Capture the cell that displays the provided text and extract its (X, Y) central coordinate. 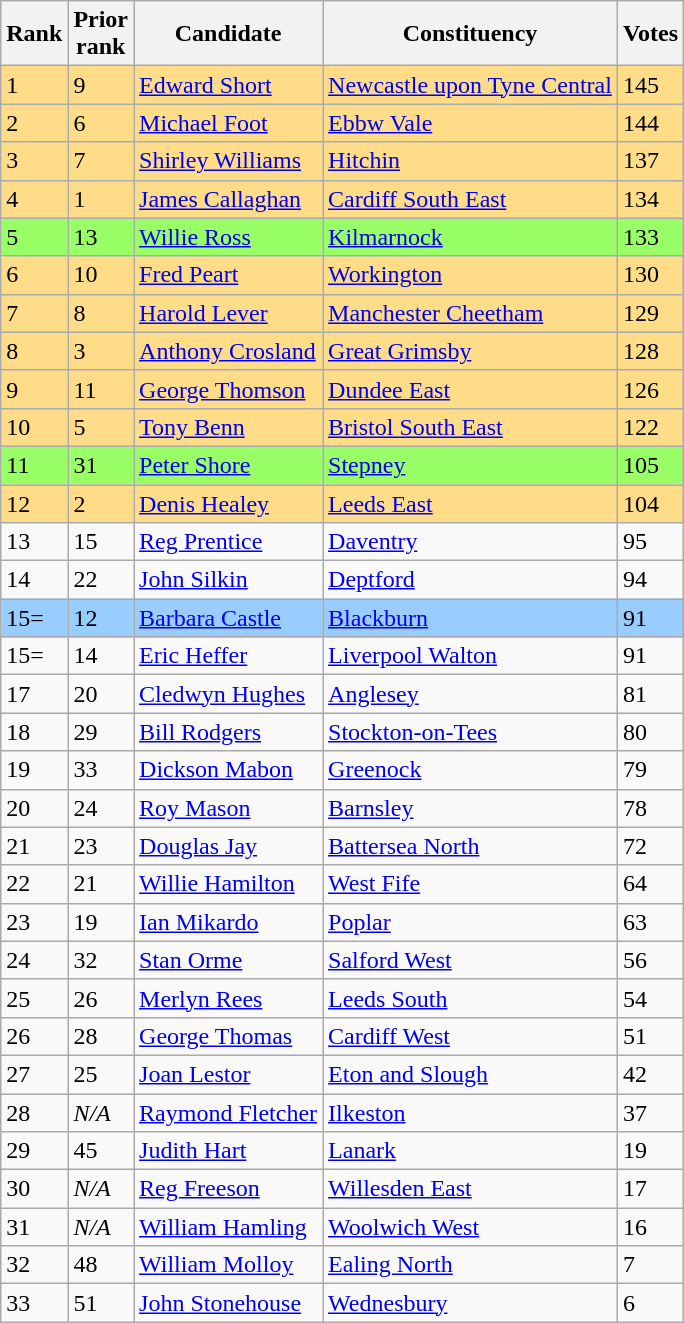
130 (650, 275)
Dickson Mabon (228, 770)
81 (650, 694)
144 (650, 123)
Barnsley (470, 808)
Bristol South East (470, 427)
Harold Lever (228, 313)
Lanark (470, 1151)
Reg Freeson (228, 1189)
72 (650, 846)
37 (650, 1113)
Cardiff South East (470, 199)
Salford West (470, 960)
27 (34, 1074)
137 (650, 161)
Newcastle upon Tyne Central (470, 85)
Cardiff West (470, 1036)
Tony Benn (228, 427)
Blackburn (470, 618)
John Silkin (228, 580)
William Molloy (228, 1265)
Candidate (228, 34)
4 (34, 199)
42 (650, 1074)
122 (650, 427)
30 (34, 1189)
Eton and Slough (470, 1074)
Battersea North (470, 846)
128 (650, 351)
Cledwyn Hughes (228, 694)
Woolwich West (470, 1227)
104 (650, 503)
Judith Hart (228, 1151)
Great Grimsby (470, 351)
Willesden East (470, 1189)
Barbara Castle (228, 618)
Stockton-on-Tees (470, 732)
Anglesey (470, 694)
William Hamling (228, 1227)
Bill Rodgers (228, 732)
Willie Ross (228, 237)
80 (650, 732)
Wednesbury (470, 1303)
George Thomson (228, 389)
94 (650, 580)
Ealing North (470, 1265)
Deptford (470, 580)
Liverpool Walton (470, 656)
Merlyn Rees (228, 998)
Constituency (470, 34)
64 (650, 884)
Daventry (470, 542)
Michael Foot (228, 123)
Reg Prentice (228, 542)
95 (650, 542)
Votes (650, 34)
63 (650, 922)
129 (650, 313)
Dundee East (470, 389)
78 (650, 808)
79 (650, 770)
George Thomas (228, 1036)
West Fife (470, 884)
56 (650, 960)
Edward Short (228, 85)
48 (101, 1265)
54 (650, 998)
Hitchin (470, 161)
Anthony Crosland (228, 351)
Leeds South (470, 998)
15 (101, 542)
Leeds East (470, 503)
Greenock (470, 770)
Joan Lestor (228, 1074)
Peter Shore (228, 465)
Rank (34, 34)
133 (650, 237)
Willie Hamilton (228, 884)
John Stonehouse (228, 1303)
16 (650, 1227)
45 (101, 1151)
18 (34, 732)
Roy Mason (228, 808)
Ian Mikardo (228, 922)
Stan Orme (228, 960)
Ilkeston (470, 1113)
Eric Heffer (228, 656)
Kilmarnock (470, 237)
Poplar (470, 922)
Ebbw Vale (470, 123)
Fred Peart (228, 275)
Priorrank (101, 34)
Workington (470, 275)
Manchester Cheetham (470, 313)
Stepney (470, 465)
Shirley Williams (228, 161)
Denis Healey (228, 503)
134 (650, 199)
Douglas Jay (228, 846)
James Callaghan (228, 199)
105 (650, 465)
126 (650, 389)
145 (650, 85)
Raymond Fletcher (228, 1113)
